Determine the (X, Y) coordinate at the center of the cell enclosing the given text.  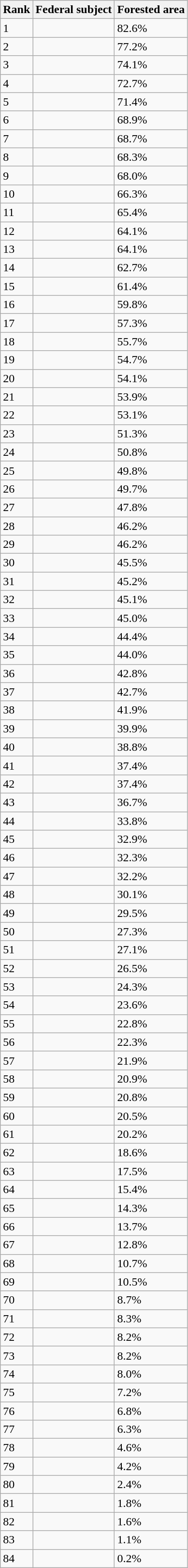
39 (16, 729)
54.7% (151, 360)
53 (16, 987)
22.3% (151, 1042)
33 (16, 618)
17.5% (151, 1171)
45.2% (151, 581)
7 (16, 139)
68.7% (151, 139)
42.7% (151, 692)
22.8% (151, 1024)
44 (16, 821)
0.2% (151, 1558)
5 (16, 102)
43 (16, 802)
39.9% (151, 729)
38 (16, 710)
45.1% (151, 600)
1 (16, 28)
55.7% (151, 342)
51.3% (151, 434)
14 (16, 268)
62 (16, 1153)
15 (16, 286)
71.4% (151, 102)
49.7% (151, 489)
59 (16, 1097)
19 (16, 360)
7.2% (151, 1392)
8.0% (151, 1374)
68.3% (151, 157)
29 (16, 544)
45.0% (151, 618)
36 (16, 673)
Rank (16, 10)
40 (16, 747)
12.8% (151, 1245)
32.2% (151, 876)
4 (16, 83)
49 (16, 913)
10 (16, 194)
52 (16, 968)
72.7% (151, 83)
10.7% (151, 1263)
22 (16, 415)
12 (16, 231)
30 (16, 563)
42 (16, 784)
29.5% (151, 913)
32.9% (151, 839)
1.8% (151, 1503)
42.8% (151, 673)
23 (16, 434)
30.1% (151, 895)
38.8% (151, 747)
45 (16, 839)
32 (16, 600)
66 (16, 1226)
9 (16, 175)
1.1% (151, 1540)
44.0% (151, 655)
54 (16, 1005)
82 (16, 1521)
6.3% (151, 1429)
4.2% (151, 1466)
44.4% (151, 637)
21.9% (151, 1060)
81 (16, 1503)
57 (16, 1060)
76 (16, 1411)
6.8% (151, 1411)
41 (16, 765)
34 (16, 637)
78 (16, 1448)
60 (16, 1116)
1.6% (151, 1521)
66.3% (151, 194)
36.7% (151, 802)
54.1% (151, 378)
11 (16, 212)
8 (16, 157)
10.5% (151, 1282)
61.4% (151, 286)
53.1% (151, 415)
41.9% (151, 710)
16 (16, 305)
72 (16, 1337)
20.5% (151, 1116)
55 (16, 1024)
77.2% (151, 47)
13.7% (151, 1226)
51 (16, 950)
69 (16, 1282)
18.6% (151, 1153)
15.4% (151, 1190)
71 (16, 1319)
53.9% (151, 397)
26 (16, 489)
37 (16, 692)
20 (16, 378)
17 (16, 323)
68 (16, 1263)
23.6% (151, 1005)
Federal subject (73, 10)
65.4% (151, 212)
20.8% (151, 1097)
80 (16, 1485)
59.8% (151, 305)
74.1% (151, 65)
27.1% (151, 950)
8.7% (151, 1300)
47.8% (151, 507)
28 (16, 526)
21 (16, 397)
46 (16, 858)
63 (16, 1171)
32.3% (151, 858)
27 (16, 507)
45.5% (151, 563)
14.3% (151, 1208)
35 (16, 655)
6 (16, 120)
20.9% (151, 1079)
13 (16, 249)
25 (16, 470)
62.7% (151, 268)
4.6% (151, 1448)
48 (16, 895)
27.3% (151, 931)
82.6% (151, 28)
65 (16, 1208)
18 (16, 342)
50.8% (151, 452)
83 (16, 1540)
3 (16, 65)
68.9% (151, 120)
26.5% (151, 968)
Forested area (151, 10)
79 (16, 1466)
49.8% (151, 470)
50 (16, 931)
74 (16, 1374)
70 (16, 1300)
61 (16, 1134)
31 (16, 581)
67 (16, 1245)
58 (16, 1079)
24 (16, 452)
33.8% (151, 821)
20.2% (151, 1134)
8.3% (151, 1319)
75 (16, 1392)
57.3% (151, 323)
64 (16, 1190)
24.3% (151, 987)
77 (16, 1429)
73 (16, 1355)
2.4% (151, 1485)
68.0% (151, 175)
84 (16, 1558)
2 (16, 47)
47 (16, 876)
56 (16, 1042)
